Extract the [X, Y] coordinate from the center of the cell holding the provided text.  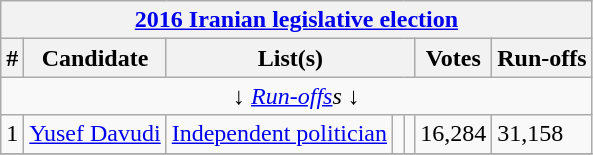
Candidate [95, 58]
Votes [454, 58]
↓ Run-offss ↓ [296, 96]
List(s) [290, 58]
31,158 [542, 134]
Yusef Davudi [95, 134]
Independent politician [279, 134]
2016 Iranian legislative election [296, 20]
16,284 [454, 134]
1 [12, 134]
# [12, 58]
Run-offs [542, 58]
